Determine the (x, y) coordinate at the center of the cell enclosing the given text.  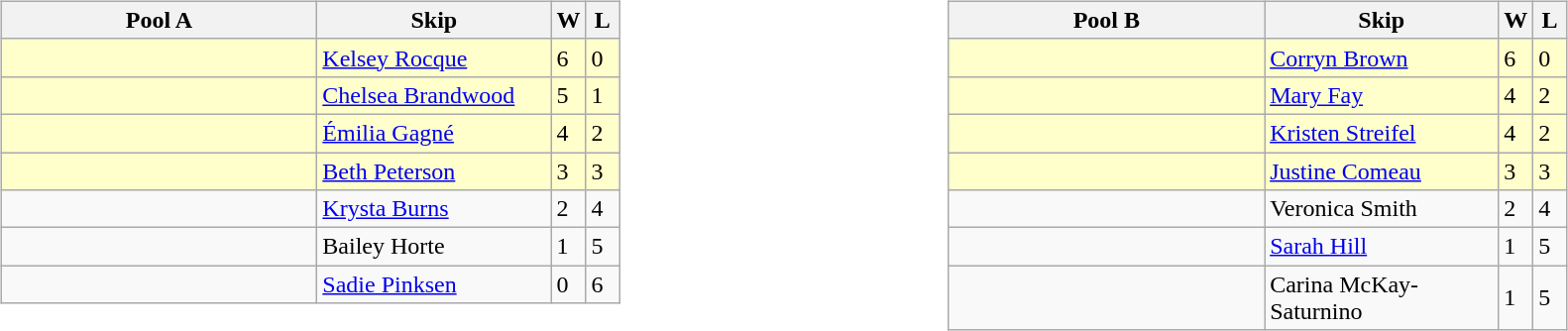
Beth Peterson (434, 171)
Justine Comeau (1382, 171)
Veronica Smith (1382, 209)
Carina McKay-Saturnino (1382, 297)
Émilia Gagné (434, 133)
Pool A (159, 20)
Chelsea Brandwood (434, 95)
Pool B (1106, 20)
Sadie Pinksen (434, 284)
Kelsey Rocque (434, 57)
Sarah Hill (1382, 247)
Corryn Brown (1382, 57)
Kristen Streifel (1382, 133)
Krysta Burns (434, 209)
Mary Fay (1382, 95)
Bailey Horte (434, 247)
